Provide the [X, Y] coordinate of the cell's center where the given text is located.  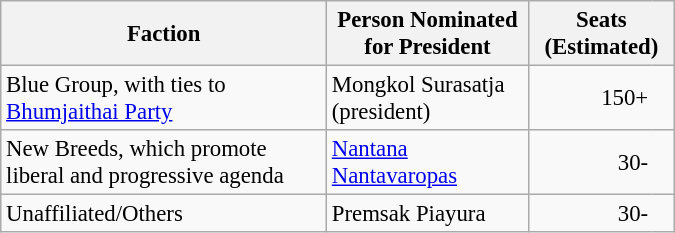
Premsak Piayura [427, 214]
Blue Group, with ties to Bhumjaithai Party [164, 98]
150+ [591, 98]
Seats (Estimated) [602, 34]
Faction [164, 34]
New Breeds, which promote liberal and progressive agenda [164, 162]
Unaffiliated/Others [164, 214]
Mongkol Surasatja(president) [427, 98]
Nantana Nantavaropas [427, 162]
Person Nominated for President [427, 34]
